Identify which cell holds the provided text, then report its [x, y] central coordinate. 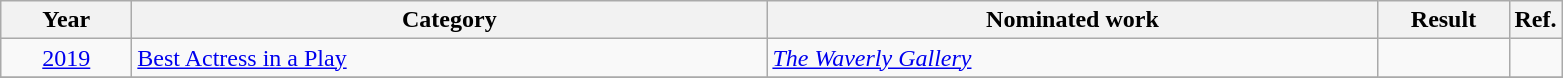
Nominated work [1072, 20]
The Waverly Gallery [1072, 58]
Result [1444, 20]
Ref. [1536, 20]
Best Actress in a Play [450, 58]
2019 [66, 58]
Year [66, 20]
Category [450, 20]
